Determine the [x, y] coordinate at the center of the cell enclosing the given text.  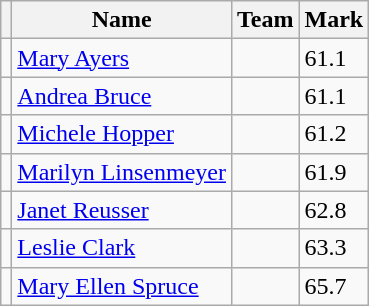
Mary Ayers [122, 58]
Marilyn Linsenmeyer [122, 172]
61.9 [334, 172]
Janet Reusser [122, 210]
63.3 [334, 248]
61.2 [334, 134]
65.7 [334, 286]
Michele Hopper [122, 134]
Mark [334, 20]
62.8 [334, 210]
Andrea Bruce [122, 96]
Name [122, 20]
Team [265, 20]
Leslie Clark [122, 248]
Mary Ellen Spruce [122, 286]
